Return the [x, y] coordinate for the center point of the cell that contains the specified text.  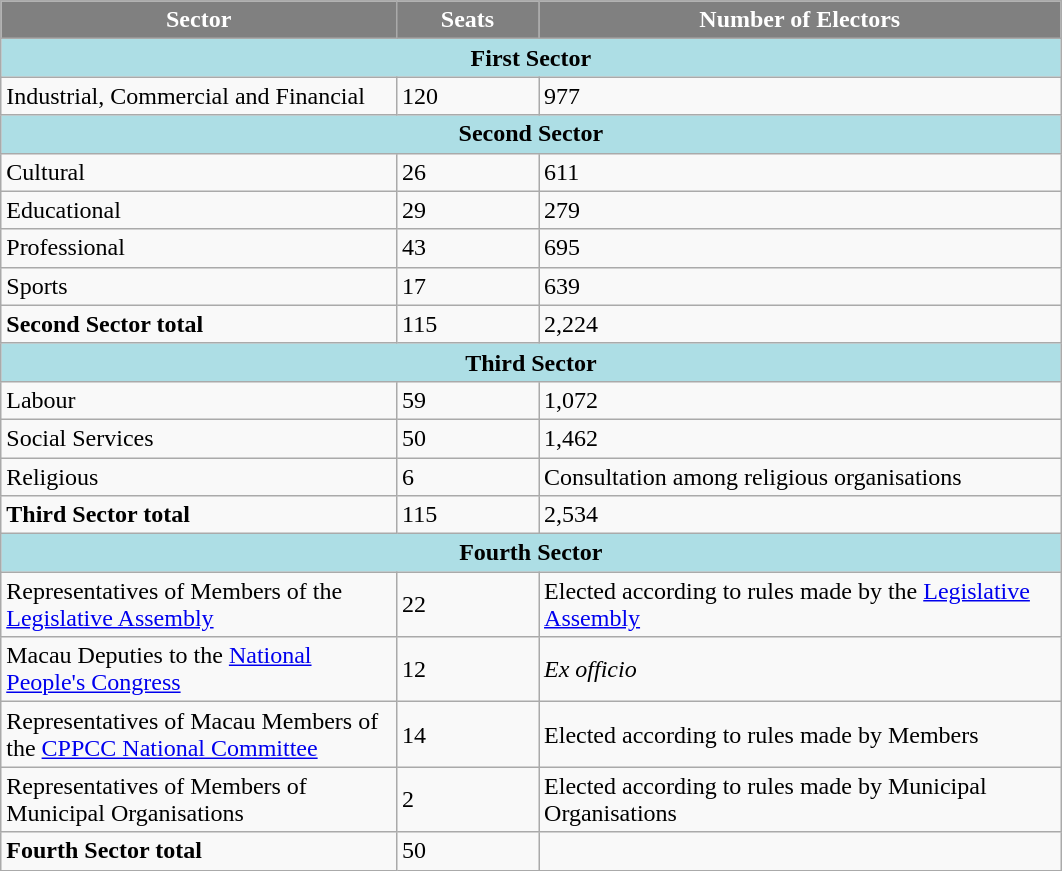
Macau Deputies to the National People's Congress [199, 670]
Cultural [199, 172]
59 [468, 400]
26 [468, 172]
Sector [199, 20]
279 [800, 210]
Ex officio [800, 670]
First Sector [531, 58]
Third Sector total [199, 515]
Sports [199, 286]
Seats [468, 20]
Elected according to rules made by Members [800, 734]
Elected according to rules made by the Legislative Assembly [800, 604]
2,534 [800, 515]
14 [468, 734]
1,462 [800, 438]
Second Sector total [199, 324]
2 [468, 800]
120 [468, 96]
639 [800, 286]
Industrial, Commercial and Financial [199, 96]
6 [468, 477]
1,072 [800, 400]
Fourth Sector total [199, 851]
43 [468, 248]
Third Sector [531, 362]
611 [800, 172]
Representatives of Members of Municipal Organisations [199, 800]
Number of Electors [800, 20]
Social Services [199, 438]
Fourth Sector [531, 553]
29 [468, 210]
Labour [199, 400]
Consultation among religious organisations [800, 477]
695 [800, 248]
Professional [199, 248]
Religious [199, 477]
12 [468, 670]
2,224 [800, 324]
Educational [199, 210]
Elected according to rules made by Municipal Organisations [800, 800]
977 [800, 96]
Representatives of Members of the Legislative Assembly [199, 604]
Representatives of Macau Members of the CPPCC National Committee [199, 734]
22 [468, 604]
17 [468, 286]
Second Sector [531, 134]
